Determine the [x, y] coordinate at the center of the cell enclosing the given text.  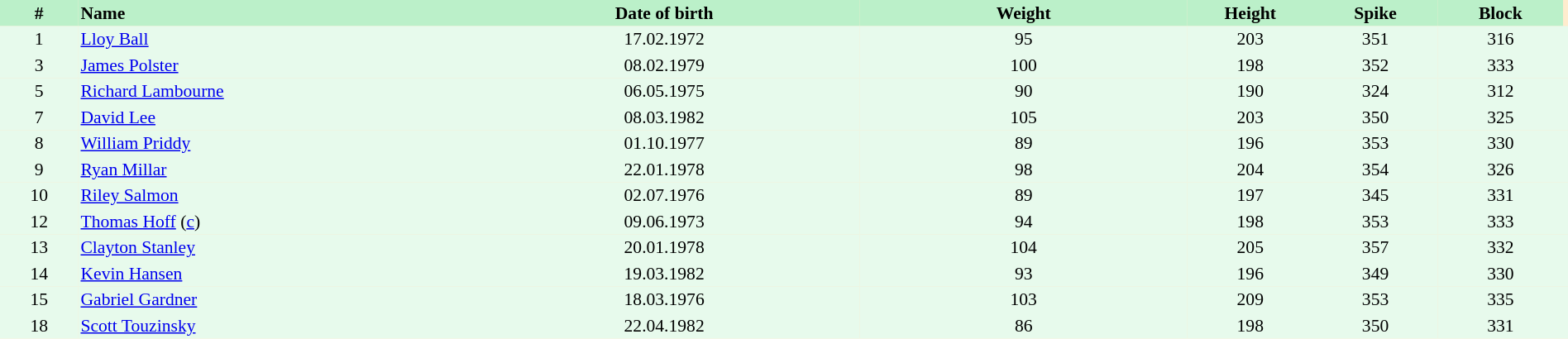
01.10.1977 [664, 144]
12 [39, 222]
Lloy Ball [273, 40]
357 [1374, 248]
Kevin Hansen [273, 274]
354 [1374, 169]
17.02.1972 [664, 40]
335 [1500, 299]
345 [1374, 195]
197 [1250, 195]
Clayton Stanley [273, 248]
James Polster [273, 65]
Block [1500, 13]
22.01.1978 [664, 169]
349 [1374, 274]
Ryan Millar [273, 169]
316 [1500, 40]
332 [1500, 248]
Spike [1374, 13]
324 [1374, 91]
352 [1374, 65]
Gabriel Gardner [273, 299]
Height [1250, 13]
14 [39, 274]
204 [1250, 169]
Date of birth [664, 13]
William Priddy [273, 144]
3 [39, 65]
20.01.1978 [664, 248]
325 [1500, 117]
205 [1250, 248]
86 [1024, 326]
90 [1024, 91]
# [39, 13]
8 [39, 144]
18 [39, 326]
326 [1500, 169]
David Lee [273, 117]
15 [39, 299]
5 [39, 91]
Scott Touzinsky [273, 326]
Riley Salmon [273, 195]
02.07.1976 [664, 195]
19.03.1982 [664, 274]
06.05.1975 [664, 91]
98 [1024, 169]
93 [1024, 274]
Weight [1024, 13]
100 [1024, 65]
10 [39, 195]
Thomas Hoff (c) [273, 222]
22.04.1982 [664, 326]
08.03.1982 [664, 117]
190 [1250, 91]
312 [1500, 91]
95 [1024, 40]
13 [39, 248]
103 [1024, 299]
104 [1024, 248]
1 [39, 40]
08.02.1979 [664, 65]
351 [1374, 40]
7 [39, 117]
09.06.1973 [664, 222]
105 [1024, 117]
Richard Lambourne [273, 91]
209 [1250, 299]
94 [1024, 222]
18.03.1976 [664, 299]
9 [39, 169]
Name [273, 13]
